Return the [X, Y] coordinate for the center point of the cell that contains the specified text.  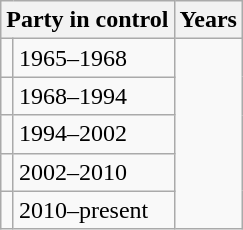
1965–1968 [94, 58]
1994–2002 [94, 134]
2002–2010 [94, 172]
2010–present [94, 210]
Party in control [88, 20]
Years [208, 20]
1968–1994 [94, 96]
